Identify which cell holds the provided text, then report its [X, Y] central coordinate. 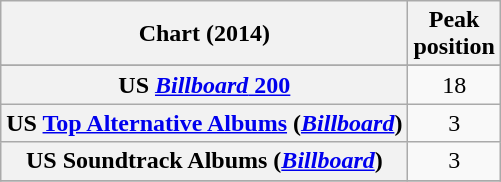
18 [454, 85]
Peakposition [454, 34]
Chart (2014) [204, 34]
US Soundtrack Albums (Billboard) [204, 161]
US Top Alternative Albums (Billboard) [204, 123]
US Billboard 200 [204, 85]
